Determine the [X, Y] coordinate at the center of the cell enclosing the given text.  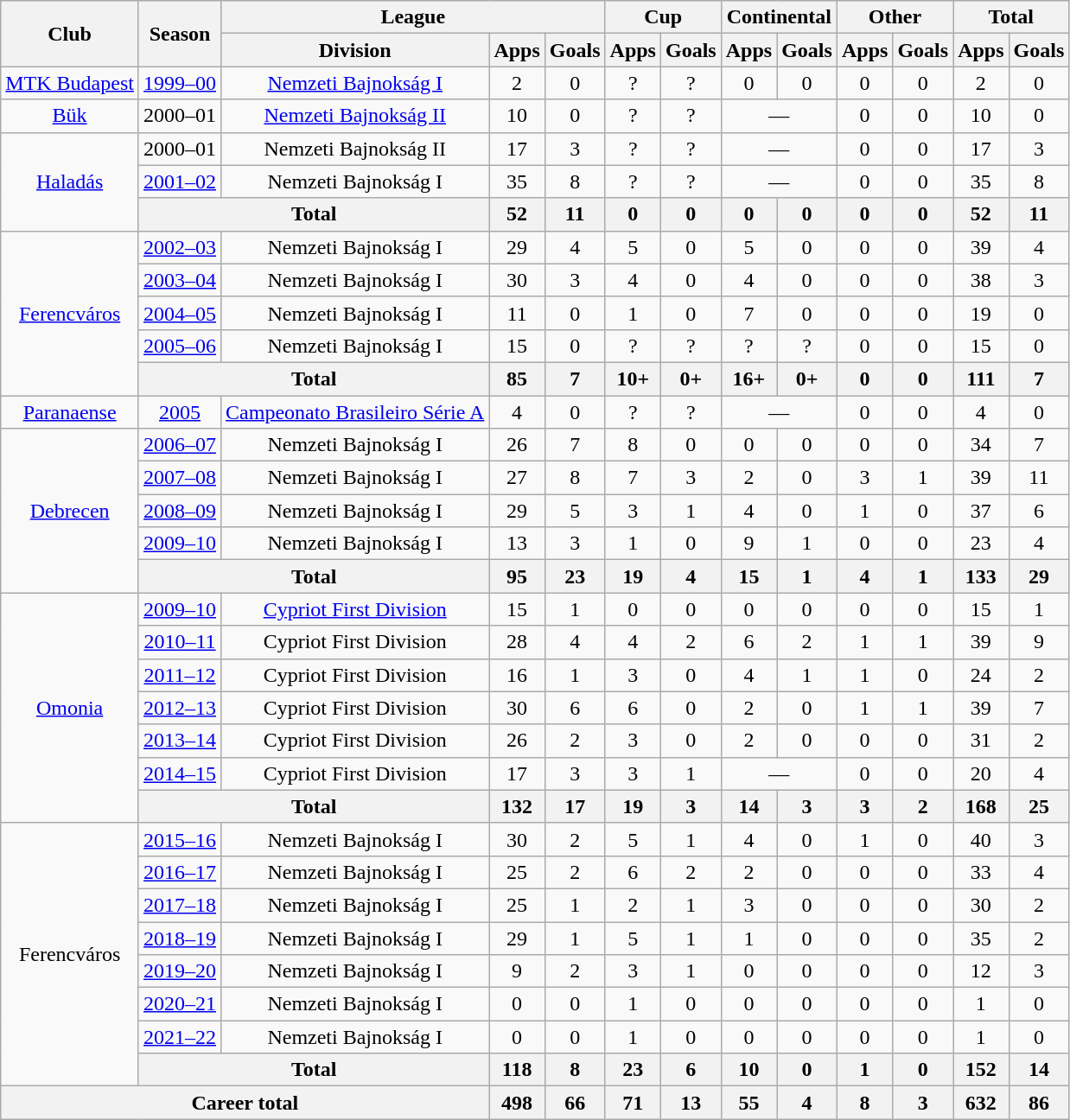
133 [981, 576]
2020–21 [180, 1004]
132 [517, 806]
20 [981, 773]
85 [517, 379]
Bük [70, 116]
16 [517, 675]
2011–12 [180, 675]
498 [517, 1103]
86 [1039, 1103]
Season [180, 34]
Career total [245, 1103]
2013–14 [180, 741]
168 [981, 806]
MTK Budapest [70, 83]
2007–08 [180, 478]
Continental [779, 17]
2004–05 [180, 313]
16+ [748, 379]
2015–16 [180, 839]
2003–04 [180, 280]
2008–09 [180, 511]
24 [981, 675]
1999–00 [180, 83]
Haladás [70, 181]
2014–15 [180, 773]
Debrecen [70, 511]
League [413, 17]
Club [70, 34]
2005 [180, 412]
111 [981, 379]
118 [517, 1070]
34 [981, 445]
Division [355, 50]
2010–11 [180, 642]
Paranaense [70, 412]
55 [748, 1103]
10+ [633, 379]
2002–03 [180, 247]
66 [575, 1103]
71 [633, 1103]
Cup [663, 17]
2001–02 [180, 181]
2021–22 [180, 1037]
2005–06 [180, 346]
31 [981, 741]
Other [895, 17]
2017–18 [180, 905]
Campeonato Brasileiro Série A [355, 412]
632 [981, 1103]
Omonia [70, 708]
152 [981, 1070]
37 [981, 511]
12 [981, 971]
2018–19 [180, 938]
2012–13 [180, 708]
38 [981, 280]
2019–20 [180, 971]
27 [517, 478]
40 [981, 839]
2016–17 [180, 872]
28 [517, 642]
2006–07 [180, 445]
95 [517, 576]
33 [981, 872]
